Identify which cell holds the provided text, then report its [x, y] central coordinate. 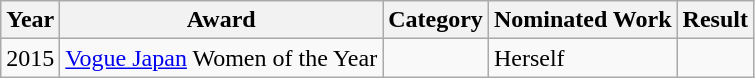
2015 [30, 58]
Result [715, 20]
Vogue Japan Women of the Year [222, 58]
Year [30, 20]
Nominated Work [582, 20]
Herself [582, 58]
Category [436, 20]
Award [222, 20]
